Search for the cell housing the specified text and yield its (x, y) center coordinate. 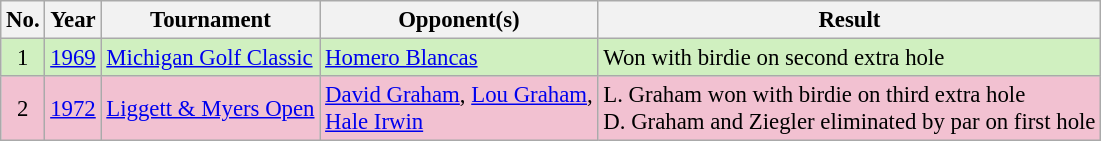
Michigan Golf Classic (210, 58)
Tournament (210, 20)
Liggett & Myers Open (210, 108)
No. (23, 20)
2 (23, 108)
Won with birdie on second extra hole (850, 58)
1972 (73, 108)
Opponent(s) (459, 20)
1969 (73, 58)
Homero Blancas (459, 58)
1 (23, 58)
Year (73, 20)
L. Graham won with birdie on third extra holeD. Graham and Ziegler eliminated by par on first hole (850, 108)
David Graham, Lou Graham, Hale Irwin (459, 108)
Result (850, 20)
